Return the [X, Y] coordinate for the center point of the cell that contains the specified text.  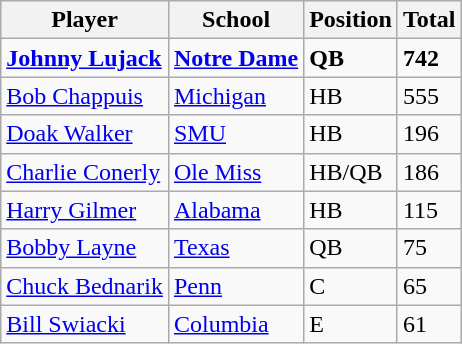
115 [429, 210]
Michigan [236, 96]
E [351, 324]
Alabama [236, 210]
196 [429, 134]
Charlie Conerly [85, 172]
742 [429, 58]
65 [429, 286]
HB/QB [351, 172]
Player [85, 20]
Johnny Lujack [85, 58]
Bill Swiacki [85, 324]
Texas [236, 248]
Doak Walker [85, 134]
School [236, 20]
Harry Gilmer [85, 210]
Bob Chappuis [85, 96]
186 [429, 172]
Bobby Layne [85, 248]
61 [429, 324]
Chuck Bednarik [85, 286]
Columbia [236, 324]
SMU [236, 134]
Ole Miss [236, 172]
Notre Dame [236, 58]
75 [429, 248]
C [351, 286]
Penn [236, 286]
Position [351, 20]
Total [429, 20]
555 [429, 96]
